Capture the cell that displays the provided text and extract its (x, y) central coordinate. 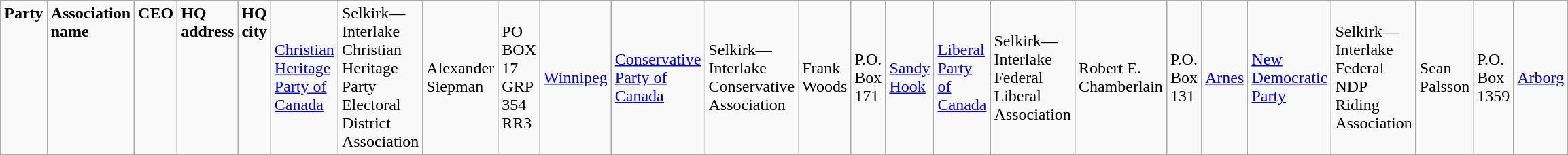
HQ address (208, 77)
Association name (90, 77)
P.O. Box 131 (1184, 77)
P.O. Box 1359 (1494, 77)
Frank Woods (825, 77)
HQ city (254, 77)
PO BOX 17 GRP 354 RR3 (519, 77)
Robert E. Chamberlain (1120, 77)
Selkirk—Interlake Conservative Association (752, 77)
Party (24, 77)
Alexander Siepman (461, 77)
CEO (156, 77)
Winnipeg (576, 77)
Arnes (1224, 77)
Liberal Party of Canada (962, 77)
Arborg (1541, 77)
Christian Heritage Party of Canada (304, 77)
Selkirk—Interlake Federal Liberal Association (1032, 77)
Selkirk—Interlake Christian Heritage Party Electoral District Association (380, 77)
Conservative Party of Canada (658, 77)
New Democratic Party (1290, 77)
Sean Palsson (1444, 77)
Selkirk—Interlake Federal NDP Riding Association (1374, 77)
Sandy Hook (909, 77)
P.O. Box 171 (869, 77)
